Extract the (x, y) coordinate from the center of the cell holding the provided text.  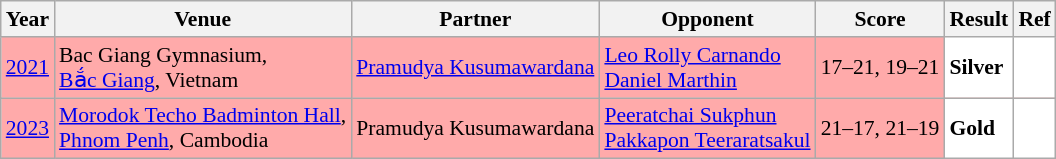
Peeratchai Sukphun Pakkapon Teeraratsakul (707, 128)
Bac Giang Gymnasium,Bắc Giang, Vietnam (202, 68)
Morodok Techo Badminton Hall,Phnom Penh, Cambodia (202, 128)
17–21, 19–21 (880, 68)
Gold (978, 128)
21–17, 21–19 (880, 128)
Score (880, 19)
Result (978, 19)
Leo Rolly Carnando Daniel Marthin (707, 68)
Opponent (707, 19)
2021 (28, 68)
2023 (28, 128)
Year (28, 19)
Venue (202, 19)
Silver (978, 68)
Partner (475, 19)
Ref (1034, 19)
